For the text-containing cell, return its midpoint in [X, Y] coordinate format. 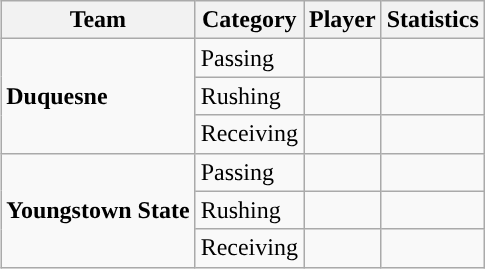
Player [343, 20]
Duquesne [98, 96]
Category [249, 20]
Youngstown State [98, 210]
Team [98, 20]
Statistics [432, 20]
